From the cell containing the given text, extract its center point as (X, Y) coordinate. 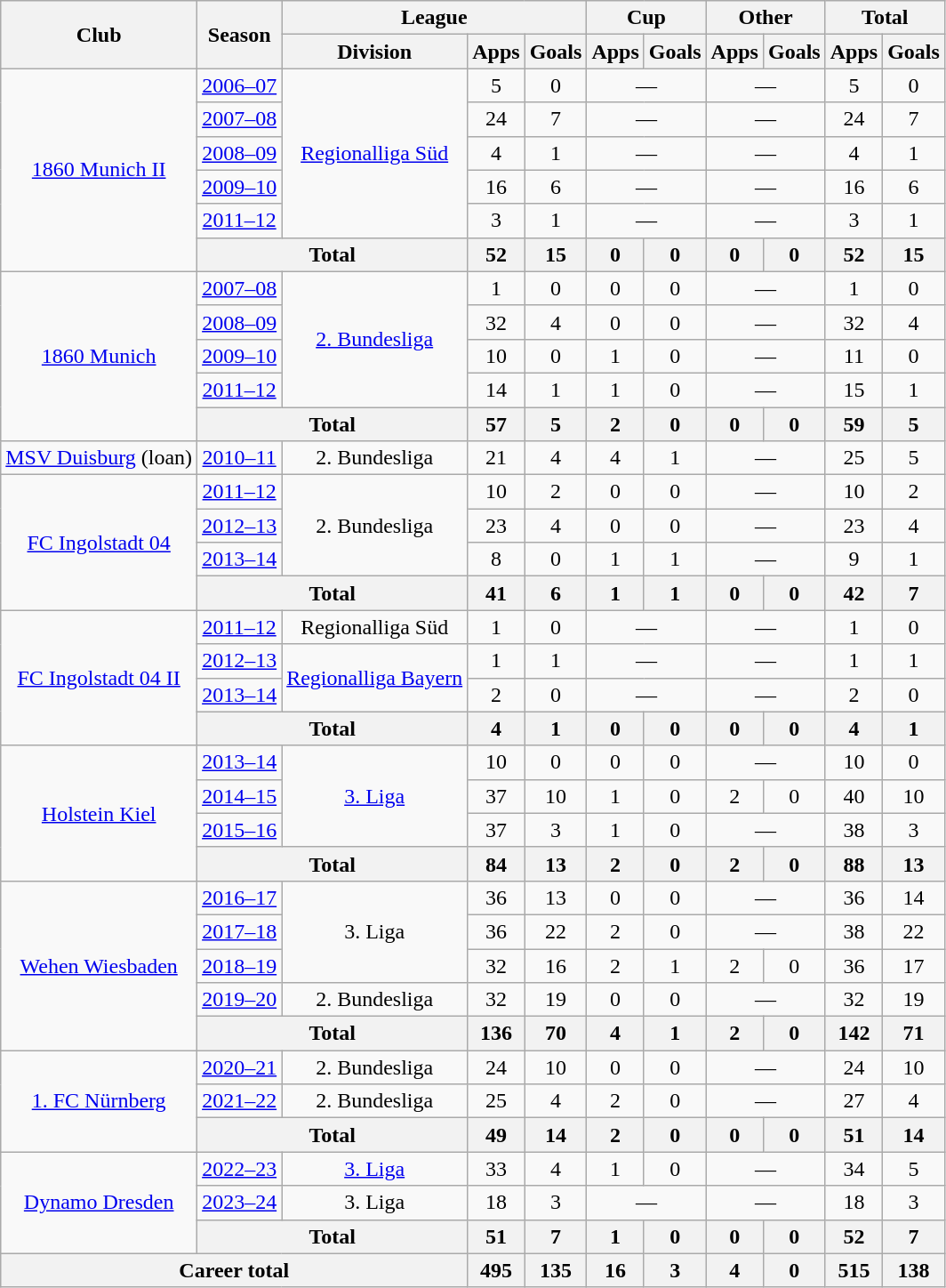
8 (496, 559)
Career total (235, 1270)
2017–18 (240, 931)
2019–20 (240, 1000)
Dynamo Dresden (100, 1203)
2010–11 (240, 458)
17 (914, 965)
2020–21 (240, 1067)
2018–19 (240, 965)
Regionalliga Bayern (375, 678)
33 (496, 1169)
142 (854, 1034)
Division (375, 52)
Season (240, 35)
FC Ingolstadt 04 (100, 543)
Club (100, 35)
40 (854, 796)
2014–15 (240, 796)
2022–23 (240, 1169)
70 (556, 1034)
21 (496, 458)
42 (854, 593)
2023–24 (240, 1203)
MSV Duisburg (loan) (100, 458)
FC Ingolstadt 04 II (100, 678)
495 (496, 1270)
11 (854, 356)
57 (496, 424)
Wehen Wiesbaden (100, 965)
41 (496, 593)
27 (854, 1101)
135 (556, 1270)
2006–07 (240, 85)
Cup (646, 18)
138 (914, 1270)
88 (854, 864)
59 (854, 424)
Other (766, 18)
2015–16 (240, 830)
136 (496, 1034)
Holstein Kiel (100, 813)
49 (496, 1135)
1860 Munich II (100, 170)
84 (496, 864)
2016–17 (240, 898)
1860 Munich (100, 356)
515 (854, 1270)
9 (854, 559)
34 (854, 1169)
71 (914, 1034)
2021–22 (240, 1101)
1. FC Nürnberg (100, 1101)
League (434, 18)
